Search for the cell housing the specified text and yield its [x, y] center coordinate. 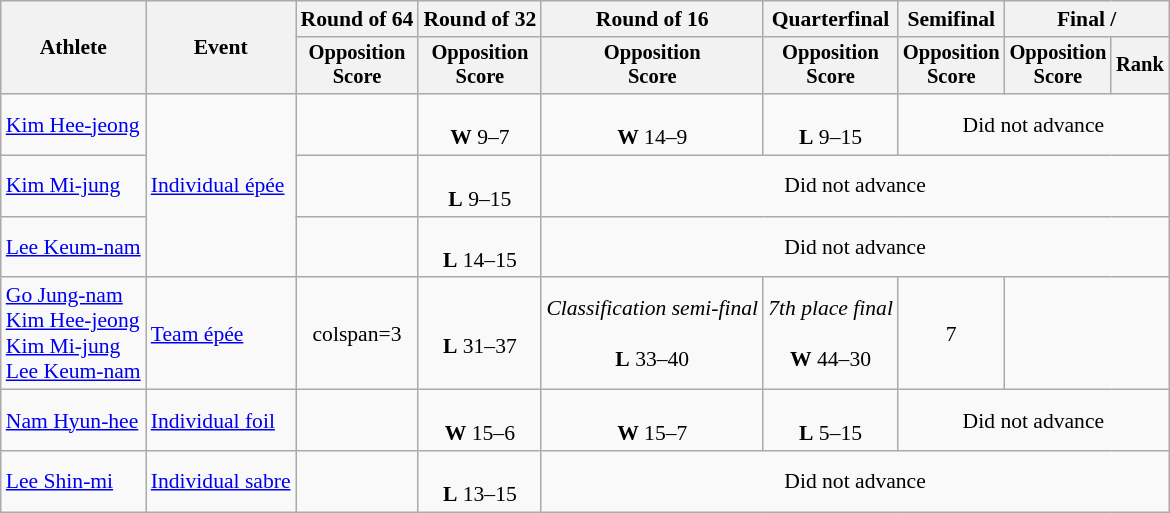
Semifinal [952, 19]
W 15–6 [480, 420]
colspan=3 [358, 334]
7th place finalW 44–30 [830, 334]
Classification semi-finalL 33–40 [652, 334]
Event [221, 48]
Nam Hyun-hee [74, 420]
W 15–7 [652, 420]
Kim Mi-jung [74, 186]
W 9–7 [480, 124]
Individual sabre [221, 482]
Individual épée [221, 186]
Rank [1140, 66]
L 31–37 [480, 334]
Team épée [221, 334]
Lee Keum-nam [74, 248]
Go Jung-namKim Hee-jeongKim Mi-jungLee Keum-nam [74, 334]
Final / [1087, 19]
L 5–15 [830, 420]
Lee Shin-mi [74, 482]
W 14–9 [652, 124]
Round of 64 [358, 19]
L 13–15 [480, 482]
L 14–15 [480, 248]
Kim Hee-jeong [74, 124]
Round of 32 [480, 19]
Athlete [74, 48]
Individual foil [221, 420]
7 [952, 334]
Round of 16 [652, 19]
Quarterfinal [830, 19]
